Scan for the cell matching the given text and deliver its (X, Y) coordinate at center. 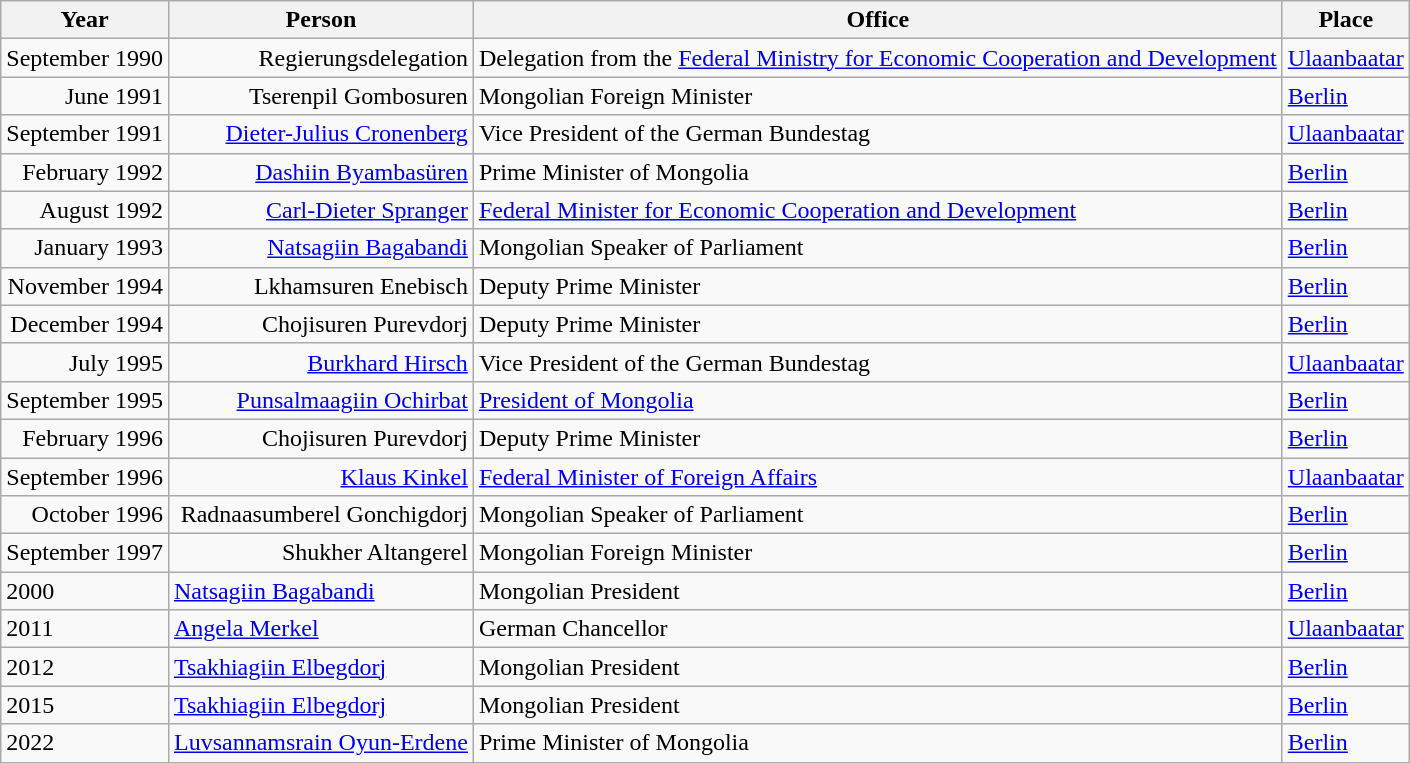
December 1994 (85, 324)
Klaus Kinkel (320, 477)
January 1993 (85, 248)
Federal Minister of Foreign Affairs (878, 477)
Lkhamsuren Enebisch (320, 286)
2011 (85, 629)
June 1991 (85, 96)
November 1994 (85, 286)
President of Mongolia (878, 400)
Shukher Altangerel (320, 553)
February 1996 (85, 438)
Office (878, 20)
Radnaasumberel Gonchigdorj (320, 515)
Delegation from the Federal Ministry for Economic Cooperation and Development (878, 58)
September 1990 (85, 58)
February 1992 (85, 172)
2022 (85, 743)
Person (320, 20)
August 1992 (85, 210)
Burkhard Hirsch (320, 362)
September 1995 (85, 400)
September 1996 (85, 477)
September 1991 (85, 134)
German Chancellor (878, 629)
July 1995 (85, 362)
Dashiin Byambasüren (320, 172)
2015 (85, 705)
September 1997 (85, 553)
Punsalmaagiin Ochirbat (320, 400)
Angela Merkel (320, 629)
October 1996 (85, 515)
Luvsannamsrain Oyun-Erdene (320, 743)
Federal Minister for Economic Cooperation and Development (878, 210)
Place (1346, 20)
2000 (85, 591)
Dieter-Julius Cronenberg (320, 134)
2012 (85, 667)
Year (85, 20)
Tserenpil Gombosuren (320, 96)
Carl-Dieter Spranger (320, 210)
Regierungsdelegation (320, 58)
